For the text-containing cell, return its midpoint in [x, y] coordinate format. 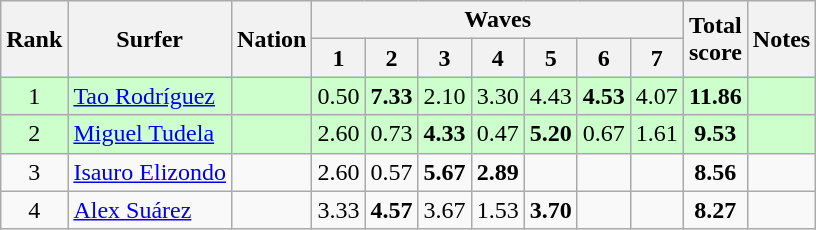
0.67 [604, 134]
11.86 [715, 96]
3.67 [444, 210]
4.53 [604, 96]
4.57 [392, 210]
1.53 [498, 210]
5.20 [550, 134]
Waves [498, 20]
Rank [34, 39]
Isauro Elizondo [150, 172]
Miguel Tudela [150, 134]
7.33 [392, 96]
0.73 [392, 134]
8.56 [715, 172]
Totalscore [715, 39]
0.47 [498, 134]
0.57 [392, 172]
2.89 [498, 172]
0.50 [338, 96]
3.30 [498, 96]
Nation [272, 39]
7 [656, 58]
5 [550, 58]
9.53 [715, 134]
2.10 [444, 96]
Alex Suárez [150, 210]
Notes [781, 39]
5.67 [444, 172]
3.33 [338, 210]
1.61 [656, 134]
Surfer [150, 39]
Tao Rodríguez [150, 96]
4.43 [550, 96]
3.70 [550, 210]
4.33 [444, 134]
6 [604, 58]
4.07 [656, 96]
8.27 [715, 210]
